Locate the cell with the specified text and output its [X, Y] center coordinate. 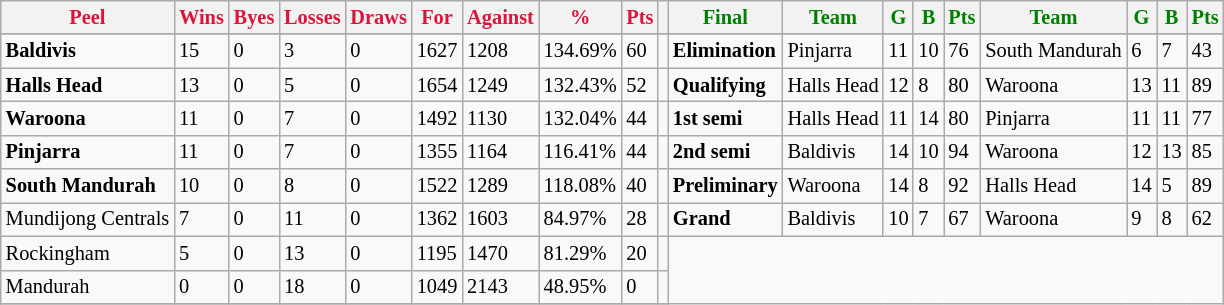
1362 [437, 219]
Grand [726, 219]
62 [1206, 219]
76 [962, 51]
52 [640, 85]
1289 [500, 186]
40 [640, 186]
9 [1142, 219]
Draws [378, 17]
Against [500, 17]
134.69% [580, 51]
1195 [437, 253]
2143 [500, 287]
1049 [437, 287]
Final [726, 17]
67 [962, 219]
15 [202, 51]
92 [962, 186]
18 [312, 287]
1208 [500, 51]
1355 [437, 152]
28 [640, 219]
1130 [500, 118]
6 [1142, 51]
2nd semi [726, 152]
Wins [202, 17]
132.04% [580, 118]
3 [312, 51]
Byes [254, 17]
43 [1206, 51]
1654 [437, 85]
Rockingham [88, 253]
Elimination [726, 51]
Mundijong Centrals [88, 219]
For [437, 17]
1492 [437, 118]
Preliminary [726, 186]
1249 [500, 85]
60 [640, 51]
85 [1206, 152]
1st semi [726, 118]
1470 [500, 253]
1522 [437, 186]
1164 [500, 152]
1627 [437, 51]
1603 [500, 219]
48.95% [580, 287]
116.41% [580, 152]
84.97% [580, 219]
Peel [88, 17]
132.43% [580, 85]
20 [640, 253]
81.29% [580, 253]
118.08% [580, 186]
Qualifying [726, 85]
% [580, 17]
94 [962, 152]
77 [1206, 118]
Mandurah [88, 287]
Losses [312, 17]
